Scan for the cell matching the given text and deliver its [X, Y] coordinate at center. 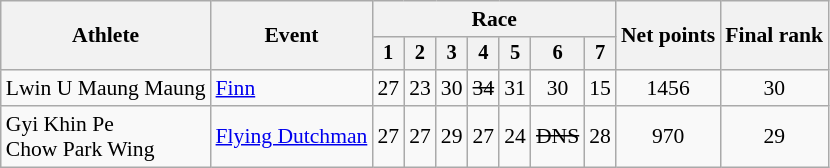
34 [484, 88]
31 [515, 88]
Finn [292, 88]
6 [558, 54]
7 [600, 54]
Net points [668, 36]
Athlete [106, 36]
5 [515, 54]
28 [600, 136]
23 [420, 88]
DNS [558, 136]
Lwin U Maung Maung [106, 88]
Event [292, 36]
Flying Dutchman [292, 136]
970 [668, 136]
4 [484, 54]
Race [494, 19]
15 [600, 88]
Final rank [774, 36]
1 [388, 54]
Gyi Khin PeChow Park Wing [106, 136]
24 [515, 136]
3 [452, 54]
2 [420, 54]
1456 [668, 88]
